For the text-containing cell, return its midpoint in (X, Y) coordinate format. 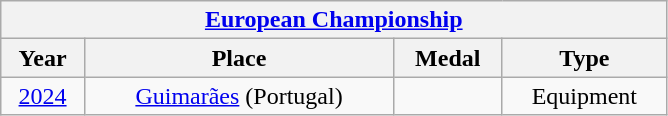
Type (584, 58)
Guimarães (Portugal) (238, 96)
Medal (448, 58)
2024 (43, 96)
European Championship (334, 20)
Equipment (584, 96)
Year (43, 58)
Place (238, 58)
